Identify which cell holds the provided text, then report its [x, y] central coordinate. 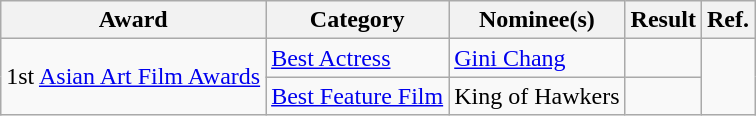
Best Actress [358, 58]
Result [663, 20]
1st Asian Art Film Awards [134, 77]
Nominee(s) [537, 20]
Gini Chang [537, 58]
Category [358, 20]
Award [134, 20]
King of Hawkers [537, 96]
Ref. [728, 20]
Best Feature Film [358, 96]
